Extract the [X, Y] coordinate from the center of the cell holding the provided text.  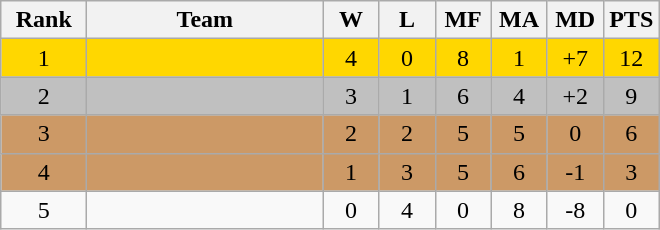
MF [463, 20]
+2 [575, 96]
Team [205, 20]
W [351, 20]
+7 [575, 58]
MA [519, 20]
-8 [575, 210]
-1 [575, 172]
12 [631, 58]
PTS [631, 20]
L [407, 20]
9 [631, 96]
MD [575, 20]
Rank [44, 20]
